From the cell containing the given text, extract its center point as (X, Y) coordinate. 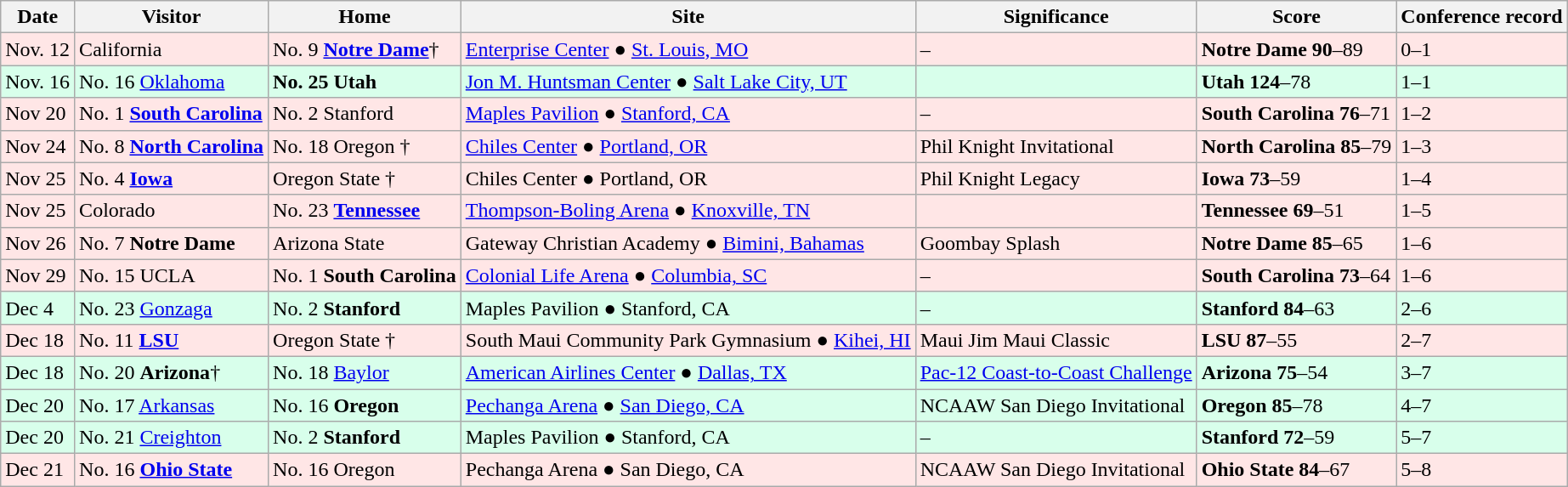
No. 11 LSU (172, 340)
Nov 29 (37, 275)
1–3 (1482, 146)
0–1 (1482, 49)
Date (37, 17)
Nov 24 (37, 146)
Dec 21 (37, 470)
Notre Dame 85–65 (1297, 243)
Colonial Life Arena ● Columbia, SC (688, 275)
2–6 (1482, 308)
Phil Knight Legacy (1056, 178)
Score (1297, 17)
2–7 (1482, 340)
Conference record (1482, 17)
Ohio State 84–67 (1297, 470)
Significance (1056, 17)
No. 7 Notre Dame (172, 243)
No. 17 Arkansas (172, 405)
Nov. 12 (37, 49)
Dec 4 (37, 308)
Pac-12 Coast-to-Coast Challenge (1056, 372)
Arizona State (365, 243)
Nov 26 (37, 243)
Enterprise Center ● St. Louis, MO (688, 49)
1–2 (1482, 114)
Thompson-Boling Arena ● Knoxville, TN (688, 211)
Gateway Christian Academy ● Bimini, Bahamas (688, 243)
Phil Knight Invitational (1056, 146)
Maui Jim Maui Classic (1056, 340)
5–7 (1482, 438)
Oregon 85–78 (1297, 405)
No. 23 Gonzaga (172, 308)
Tennessee 69–51 (1297, 211)
Arizona 75–54 (1297, 372)
Iowa 73–59 (1297, 178)
Utah 124–78 (1297, 82)
No. 23 Tennessee (365, 211)
Jon M. Huntsman Center ● Salt Lake City, UT (688, 82)
No. 20 Arizona† (172, 372)
No. 16 Oklahoma (172, 82)
No. 15 UCLA (172, 275)
Nov. 16 (37, 82)
Stanford 72–59 (1297, 438)
Stanford 84–63 (1297, 308)
1–5 (1482, 211)
Colorado (172, 211)
Home (365, 17)
Site (688, 17)
South Carolina 76–71 (1297, 114)
Goombay Splash (1056, 243)
No. 4 Iowa (172, 178)
No. 9 Notre Dame† (365, 49)
Visitor (172, 17)
North Carolina 85–79 (1297, 146)
No. 16 Ohio State (172, 470)
No. 25 Utah (365, 82)
American Airlines Center ● Dallas, TX (688, 372)
1–4 (1482, 178)
Nov 20 (37, 114)
No. 8 North Carolina (172, 146)
1–1 (1482, 82)
No. 18 Baylor (365, 372)
LSU 87–55 (1297, 340)
No. 18 Oregon † (365, 146)
South Carolina 73–64 (1297, 275)
5–8 (1482, 470)
No. 21 Creighton (172, 438)
South Maui Community Park Gymnasium ● Kihei, HI (688, 340)
4–7 (1482, 405)
Notre Dame 90–89 (1297, 49)
California (172, 49)
3–7 (1482, 372)
